Pinpoint the cell where the given text exists, returning its [x, y] midpoint coordinate. 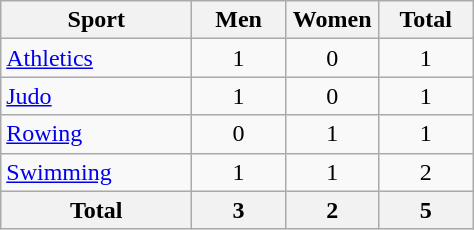
Men [239, 20]
Sport [96, 20]
Swimming [96, 172]
Rowing [96, 134]
Women [332, 20]
Athletics [96, 58]
3 [239, 210]
5 [426, 210]
Judo [96, 96]
